Pinpoint the cell where the given text exists, returning its [x, y] midpoint coordinate. 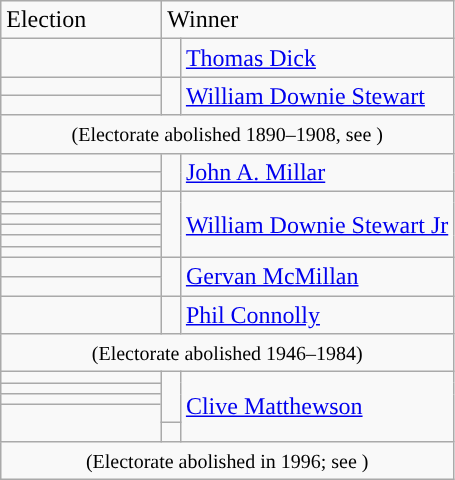
Phil Connolly [316, 315]
(Electorate abolished in 1996; see ) [228, 460]
Thomas Dick [316, 58]
Winner [308, 20]
William Downie Stewart Jr [316, 224]
Gervan McMillan [316, 276]
Election [82, 20]
William Downie Stewart [316, 96]
(Electorate abolished 1890–1908, see ) [228, 134]
Clive Matthewson [316, 407]
(Electorate abolished 1946–1984) [228, 353]
John A. Millar [316, 172]
